Extract the (x, y) coordinate from the center of the cell holding the provided text.  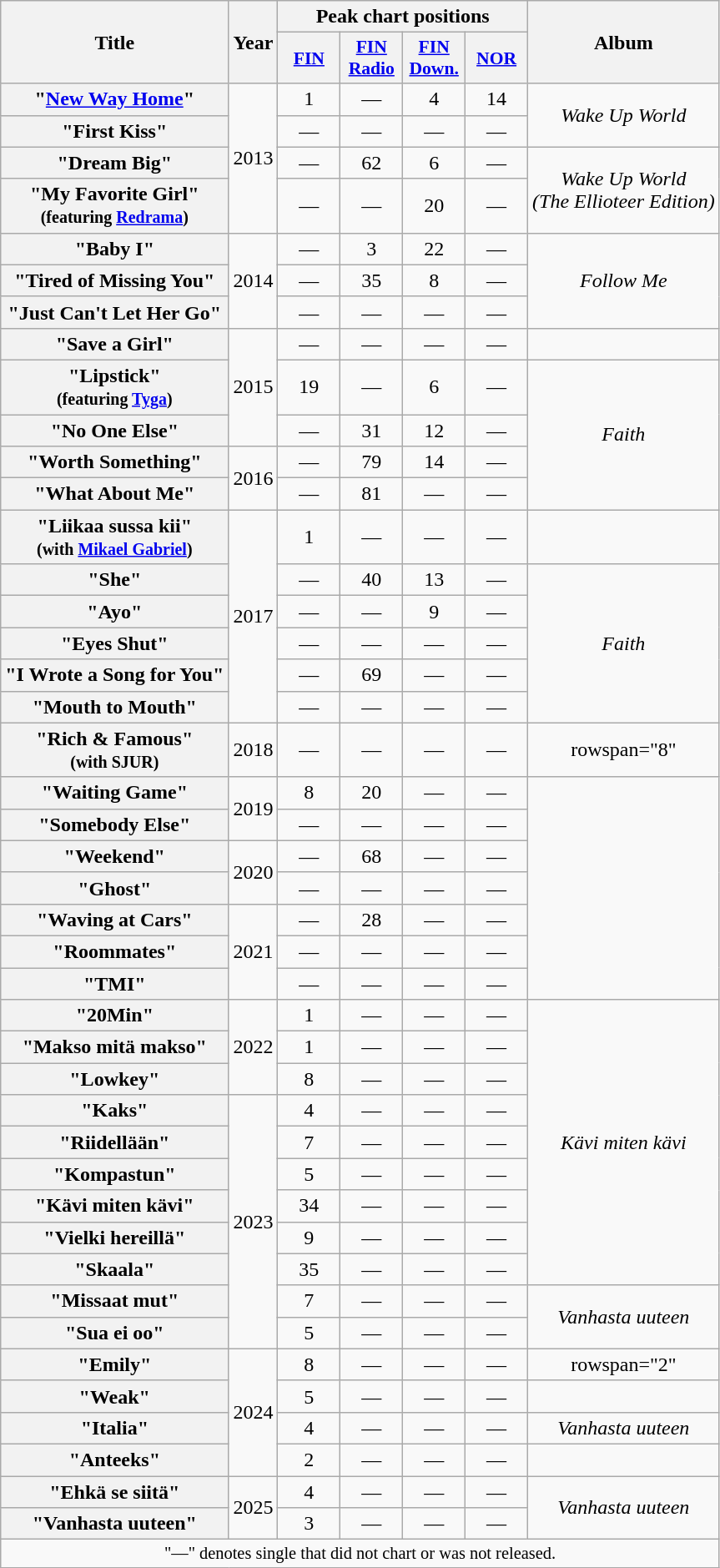
FINRadio (372, 58)
2025 (254, 1507)
"Italia" (115, 1428)
2014 (254, 280)
"Vielki hereillä" (115, 1238)
28 (372, 920)
Album (624, 42)
2013 (254, 159)
"Save a Girl" (115, 344)
"Worth Something" (115, 462)
81 (372, 494)
"20Min" (115, 1016)
2021 (254, 951)
"Ayo" (115, 612)
"Roommates" (115, 951)
2023 (254, 1222)
"What About Me" (115, 494)
Title (115, 42)
22 (434, 249)
"She" (115, 580)
FIN (309, 58)
Wake Up World (624, 115)
"Waiting Game" (115, 793)
19 (309, 387)
68 (372, 856)
"Lipstick"(featuring Tyga) (115, 387)
"First Kiss" (115, 131)
34 (309, 1206)
2019 (254, 809)
2020 (254, 872)
"No One Else" (115, 430)
40 (372, 580)
79 (372, 462)
13 (434, 580)
NOR (497, 58)
"Kävi miten kävi" (115, 1206)
"Somebody Else" (115, 824)
"Rich & Famous"(with SJUR) (115, 749)
"Vanhasta uuteen" (115, 1524)
"I Wrote a Song for You" (115, 675)
"Tired of Missing You" (115, 280)
2018 (254, 749)
FINDown. (434, 58)
"Baby I" (115, 249)
rowspan="8" (624, 749)
2017 (254, 616)
"Ehkä se siitä" (115, 1491)
"Ghost" (115, 888)
"New Way Home" (115, 99)
69 (372, 675)
"Emily" (115, 1364)
Peak chart positions (403, 17)
2016 (254, 478)
"Weak" (115, 1396)
"Kaks" (115, 1111)
"Missaat mut" (115, 1301)
"Anteeks" (115, 1460)
12 (434, 430)
"Mouth to Mouth" (115, 707)
"Lowkey" (115, 1079)
"TMI" (115, 984)
"Makso mitä makso" (115, 1047)
Follow Me (624, 280)
"Waving at Cars" (115, 920)
"Liikaa sussa kii"(with Mikael Gabriel) (115, 537)
"Weekend" (115, 856)
"Eyes Shut" (115, 643)
rowspan="2" (624, 1364)
Year (254, 42)
2015 (254, 387)
62 (372, 163)
2 (309, 1460)
2024 (254, 1412)
31 (372, 430)
"Skaala" (115, 1269)
Kävi miten kävi (624, 1143)
"Riidellään" (115, 1142)
"Sua ei oo" (115, 1333)
"Dream Big" (115, 163)
Wake Up World(The Ellioteer Edition) (624, 190)
"Just Can't Let Her Go" (115, 312)
"—" denotes single that did not chart or was not released. (360, 1554)
"Kompastun" (115, 1174)
2022 (254, 1047)
"My Favorite Girl"(featuring Redrama) (115, 205)
